For the text-containing cell, return its midpoint in (X, Y) coordinate format. 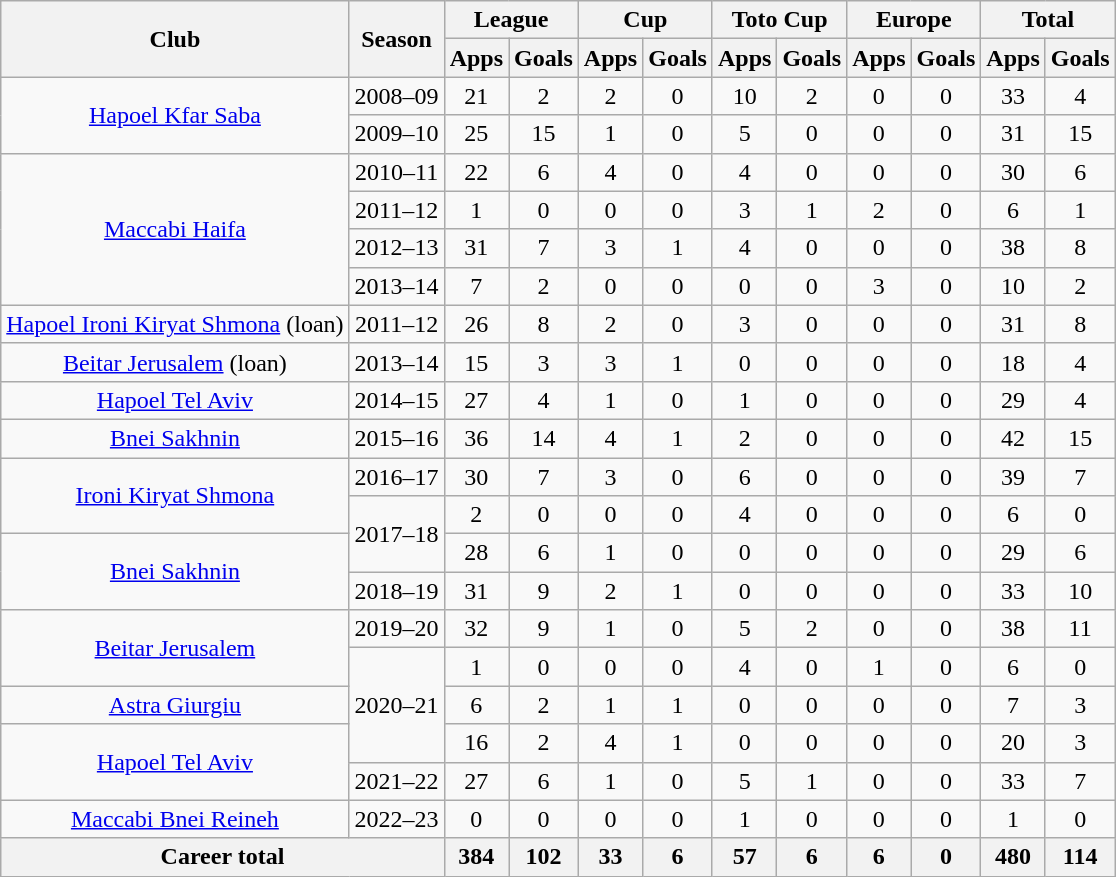
2020–21 (396, 705)
Beitar Jerusalem (loan) (175, 362)
2022–23 (396, 819)
Ironi Kiryat Shmona (175, 496)
2012–13 (396, 248)
2021–22 (396, 781)
2015–16 (396, 438)
18 (1013, 362)
Season (396, 39)
480 (1013, 857)
2019–20 (396, 629)
Hapoel Kfar Saba (175, 115)
36 (476, 438)
2016–17 (396, 477)
2017–18 (396, 534)
2008–09 (396, 96)
14 (544, 438)
Maccabi Bnei Reineh (175, 819)
Beitar Jerusalem (175, 648)
2014–15 (396, 400)
32 (476, 629)
102 (544, 857)
Toto Cup (779, 20)
39 (1013, 477)
384 (476, 857)
16 (476, 743)
Total (1048, 20)
57 (744, 857)
Europe (914, 20)
26 (476, 324)
Astra Giurgiu (175, 705)
2010–11 (396, 172)
22 (476, 172)
42 (1013, 438)
Hapoel Ironi Kiryat Shmona (loan) (175, 324)
28 (476, 553)
Cup (645, 20)
2009–10 (396, 134)
2018–19 (396, 591)
11 (1080, 629)
Career total (222, 857)
114 (1080, 857)
League (511, 20)
Club (175, 39)
Maccabi Haifa (175, 229)
21 (476, 96)
25 (476, 134)
20 (1013, 743)
